Capture the cell that displays the provided text and extract its [x, y] central coordinate. 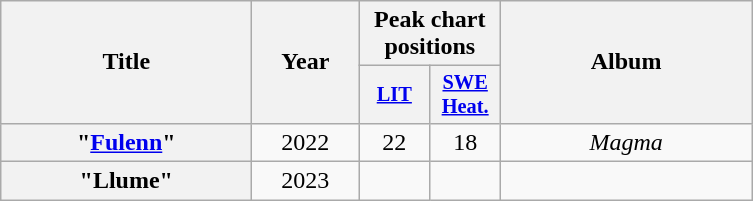
Title [126, 62]
"Llume" [126, 181]
2023 [306, 181]
Album [626, 62]
Peak chart positions [430, 34]
Magma [626, 142]
"Fulenn" [126, 142]
SWEHeat. [466, 95]
Year [306, 62]
18 [466, 142]
LIT [394, 95]
2022 [306, 142]
22 [394, 142]
